Find where the given text appears and provide that cell's center as (x, y) coordinate. 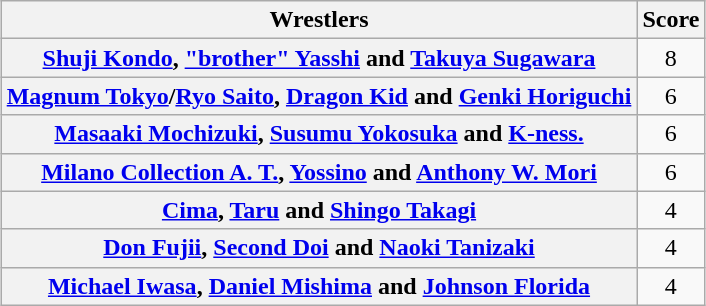
Don Fujii, Second Doi and Naoki Tanizaki (319, 248)
Michael Iwasa, Daniel Mishima and Johnson Florida (319, 286)
8 (671, 58)
Cima, Taru and Shingo Takagi (319, 210)
Shuji Kondo, "brother" Yasshi and Takuya Sugawara (319, 58)
Masaaki Mochizuki, Susumu Yokosuka and K-ness. (319, 134)
Score (671, 20)
Milano Collection A. T., Yossino and Anthony W. Mori (319, 172)
Wrestlers (319, 20)
Magnum Tokyo/Ryo Saito, Dragon Kid and Genki Horiguchi (319, 96)
